Locate the cell with the specified text and output its (X, Y) center coordinate. 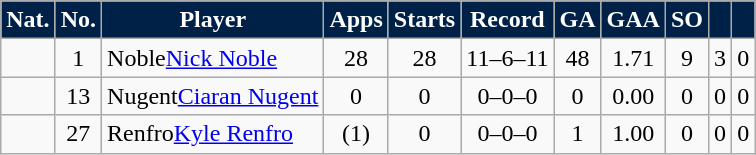
Starts (424, 20)
13 (78, 96)
(1) (356, 134)
SO (686, 20)
GAA (633, 20)
Player (213, 20)
48 (578, 58)
1.71 (633, 58)
0.00 (633, 96)
1.00 (633, 134)
3 (720, 58)
NugentCiaran Nugent (213, 96)
27 (78, 134)
No. (78, 20)
RenfroKyle Renfro (213, 134)
Apps (356, 20)
Record (508, 20)
11–6–11 (508, 58)
Nat. (28, 20)
NobleNick Noble (213, 58)
GA (578, 20)
9 (686, 58)
